Return the (x, y) coordinate for the center point of the cell that contains the specified text.  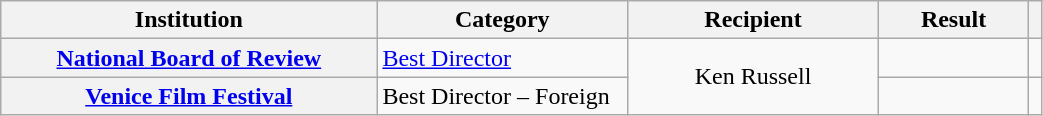
Best Director – Foreign (502, 96)
Ken Russell (754, 77)
Recipient (754, 20)
National Board of Review (189, 58)
Category (502, 20)
Best Director (502, 58)
Result (953, 20)
Venice Film Festival (189, 96)
Institution (189, 20)
